Return the (x, y) coordinate for the center point of the cell that contains the specified text.  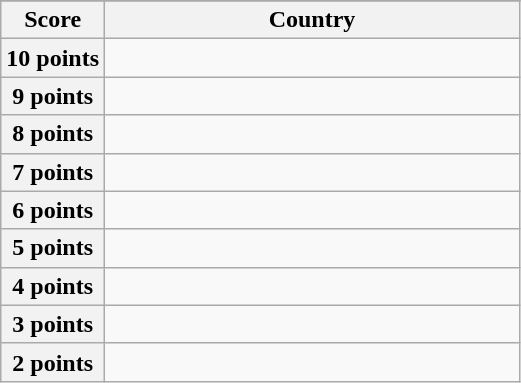
Score (53, 20)
8 points (53, 134)
Country (312, 20)
9 points (53, 96)
7 points (53, 172)
3 points (53, 324)
10 points (53, 58)
4 points (53, 286)
2 points (53, 362)
5 points (53, 248)
6 points (53, 210)
